Locate the cell with the specified text and output its [X, Y] center coordinate. 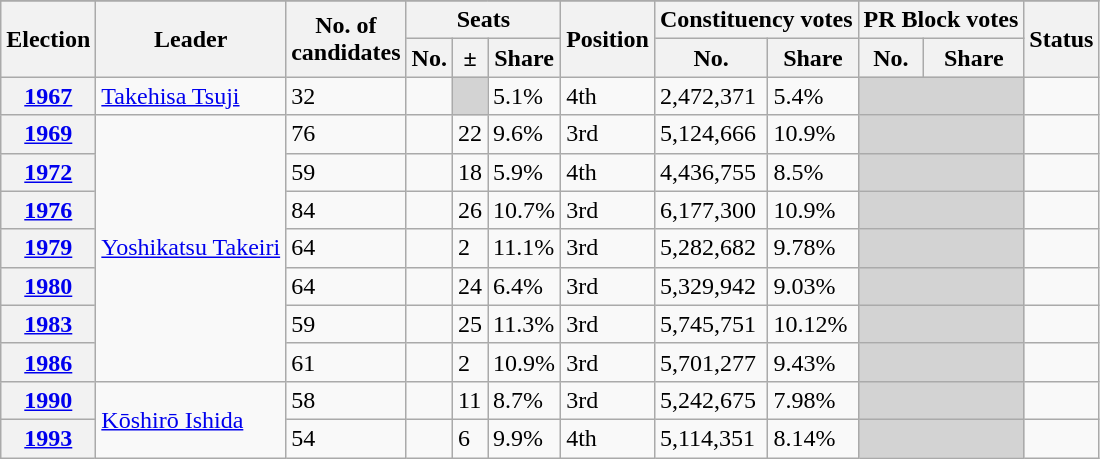
9.03% [813, 286]
1967 [48, 96]
Takehisa Tsuji [191, 96]
1972 [48, 172]
± [470, 58]
76 [346, 134]
5,114,351 [711, 438]
22 [470, 134]
6,177,300 [711, 210]
61 [346, 362]
1976 [48, 210]
Leader [191, 39]
Yoshikatsu Takeiri [191, 248]
54 [346, 438]
1990 [48, 400]
84 [346, 210]
Seats [484, 20]
7.98% [813, 400]
5,745,751 [711, 324]
1986 [48, 362]
25 [470, 324]
PR Block votes [941, 20]
1969 [48, 134]
2,472,371 [711, 96]
10.7% [524, 210]
4,436,755 [711, 172]
10.12% [813, 324]
5,124,666 [711, 134]
26 [470, 210]
18 [470, 172]
11.1% [524, 248]
9.43% [813, 362]
1993 [48, 438]
Kōshirō Ishida [191, 419]
5.9% [524, 172]
1980 [48, 286]
No. ofcandidates [346, 39]
5,329,942 [711, 286]
5,242,675 [711, 400]
Election [48, 39]
5.4% [813, 96]
6.4% [524, 286]
11.3% [524, 324]
32 [346, 96]
1983 [48, 324]
24 [470, 286]
9.6% [524, 134]
Constituency votes [756, 20]
6 [470, 438]
5,701,277 [711, 362]
5.1% [524, 96]
8.14% [813, 438]
11 [470, 400]
8.5% [813, 172]
8.7% [524, 400]
Position [608, 39]
9.9% [524, 438]
9.78% [813, 248]
1979 [48, 248]
58 [346, 400]
5,282,682 [711, 248]
Status [1062, 39]
